Find where the given text appears and provide that cell's center as [X, Y] coordinate. 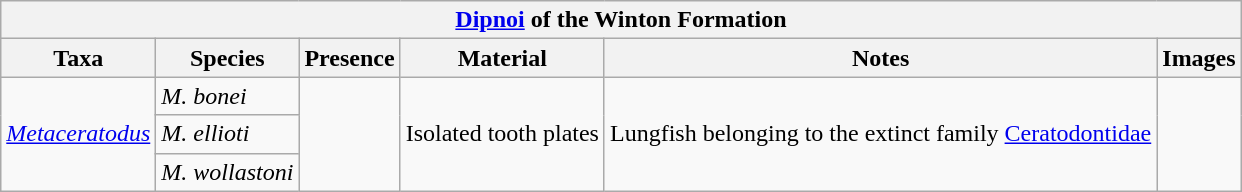
Isolated tooth plates [502, 134]
Notes [880, 58]
Taxa [78, 58]
Images [1199, 58]
M. bonei [228, 96]
Material [502, 58]
Species [228, 58]
Dipnoi of the Winton Formation [621, 20]
Presence [350, 58]
M. wollastoni [228, 172]
M. ellioti [228, 134]
Metaceratodus [78, 134]
Lungfish belonging to the extinct family Ceratodontidae [880, 134]
